Search for the cell housing the specified text and yield its (X, Y) center coordinate. 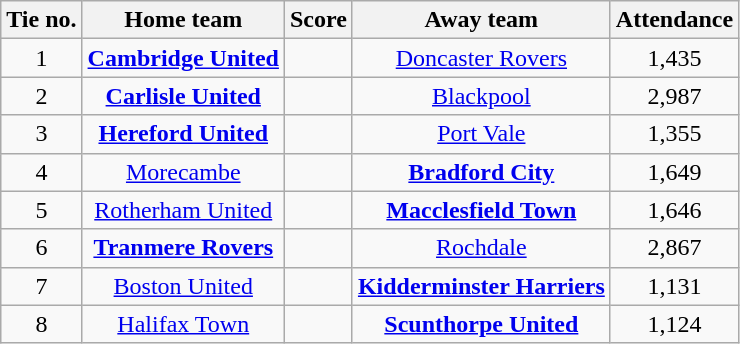
7 (42, 286)
Tranmere Rovers (183, 248)
Rotherham United (183, 210)
1,355 (674, 134)
Away team (481, 20)
1 (42, 58)
Home team (183, 20)
1,646 (674, 210)
Kidderminster Harriers (481, 286)
2,867 (674, 248)
Doncaster Rovers (481, 58)
Halifax Town (183, 324)
Tie no. (42, 20)
Rochdale (481, 248)
4 (42, 172)
Hereford United (183, 134)
5 (42, 210)
1,649 (674, 172)
Morecambe (183, 172)
Attendance (674, 20)
Boston United (183, 286)
3 (42, 134)
1,131 (674, 286)
Score (318, 20)
Port Vale (481, 134)
8 (42, 324)
1,124 (674, 324)
1,435 (674, 58)
Carlisle United (183, 96)
Macclesfield Town (481, 210)
2 (42, 96)
Scunthorpe United (481, 324)
Bradford City (481, 172)
6 (42, 248)
2,987 (674, 96)
Blackpool (481, 96)
Cambridge United (183, 58)
